Identify which cell holds the provided text, then report its (x, y) central coordinate. 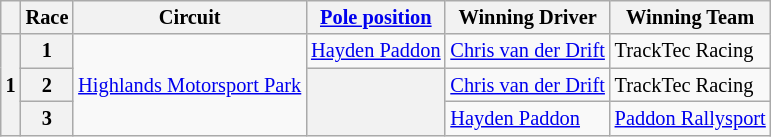
Winning Driver (527, 17)
Highlands Motorsport Park (190, 84)
Pole position (376, 17)
2 (48, 85)
Race (48, 17)
3 (48, 118)
Circuit (190, 17)
Winning Team (690, 17)
Paddon Rallysport (690, 118)
